Find where the given text appears and provide that cell's center as (x, y) coordinate. 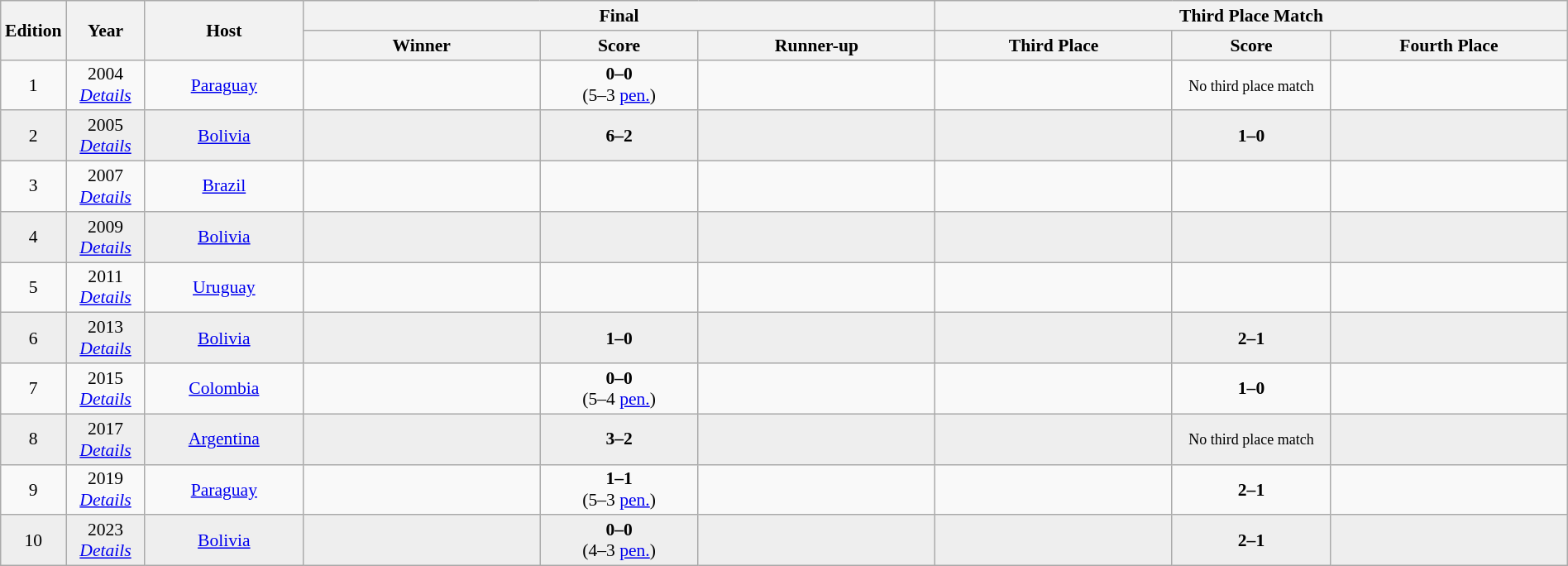
Uruguay (223, 288)
Year (106, 30)
2004Details (106, 84)
Runner-up (817, 46)
Third Place (1054, 46)
Final (619, 16)
2007Details (106, 187)
Argentina (223, 439)
1–1(5–3 pen.) (619, 490)
10 (33, 541)
2009Details (106, 237)
6–2 (619, 136)
9 (33, 490)
0–0(5–3 pen.) (619, 84)
7 (33, 389)
2015Details (106, 389)
2011Details (106, 288)
Host (223, 30)
8 (33, 439)
2023Details (106, 541)
2019Details (106, 490)
Fourth Place (1449, 46)
4 (33, 237)
Colombia (223, 389)
0–0(4–3 pen.) (619, 541)
2013Details (106, 338)
0–0(5–4 pen.) (619, 389)
5 (33, 288)
1 (33, 84)
Brazil (223, 187)
6 (33, 338)
2017Details (106, 439)
Winner (422, 46)
Third Place Match (1251, 16)
Edition (33, 30)
3–2 (619, 439)
2005Details (106, 136)
2 (33, 136)
3 (33, 187)
